For the text-containing cell, return its midpoint in [X, Y] coordinate format. 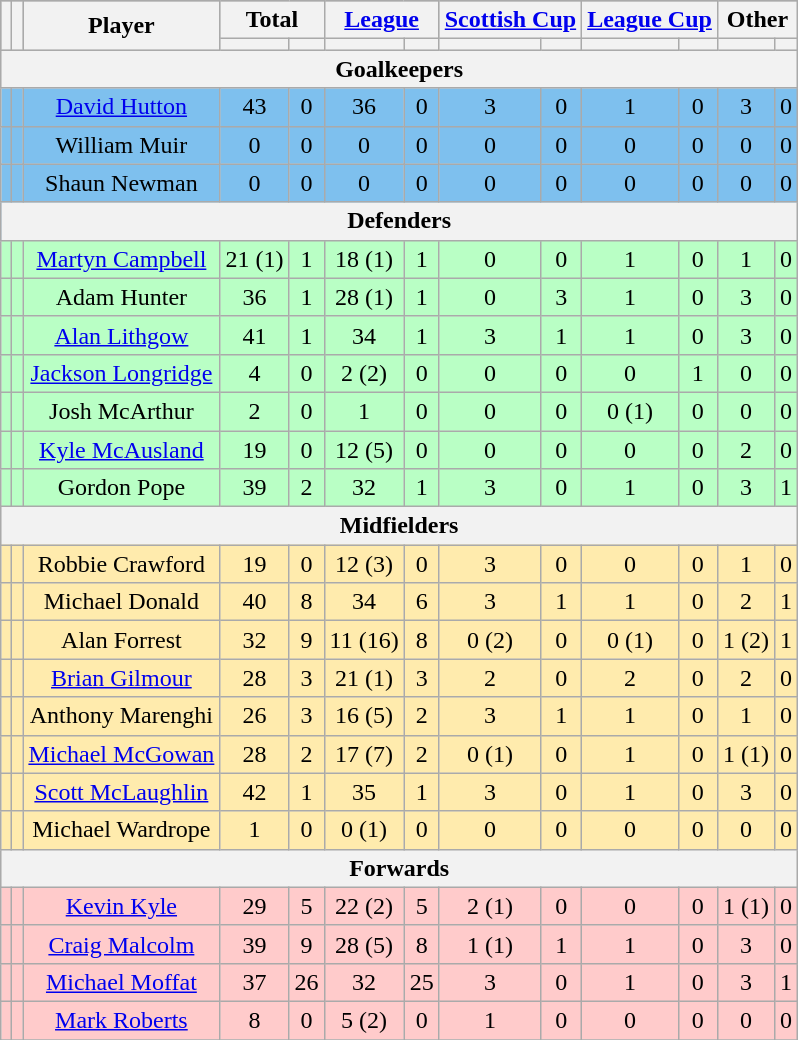
Scott McLaughlin [122, 792]
Michael Wardrope [122, 830]
Player [122, 26]
11 (16) [364, 640]
2 (1) [490, 906]
6 [422, 602]
League [382, 20]
29 [254, 906]
17 (7) [364, 754]
16 (5) [364, 716]
42 [254, 792]
Brian Gilmour [122, 678]
Goalkeepers [400, 69]
Michael McGowan [122, 754]
Jackson Longridge [122, 373]
Scottish Cup [510, 20]
1 (2) [746, 640]
25 [422, 982]
Michael Donald [122, 602]
Anthony Marenghi [122, 716]
Alan Lithgow [122, 335]
12 (5) [364, 449]
Martyn Campbell [122, 259]
41 [254, 335]
37 [254, 982]
28 (1) [364, 297]
William Muir [122, 145]
Alan Forrest [122, 640]
Midfielders [400, 526]
Robbie Crawford [122, 564]
5 (2) [364, 1020]
Other [757, 20]
2 (2) [364, 373]
18 (1) [364, 259]
Adam Hunter [122, 297]
28 (5) [364, 944]
Gordon Pope [122, 488]
Kevin Kyle [122, 906]
12 (3) [364, 564]
35 [364, 792]
40 [254, 602]
43 [254, 107]
Forwards [400, 868]
Shaun Newman [122, 183]
Total [272, 20]
4 [254, 373]
Kyle McAusland [122, 449]
0 (2) [490, 640]
22 (2) [364, 906]
Mark Roberts [122, 1020]
Michael Moffat [122, 982]
David Hutton [122, 107]
Craig Malcolm [122, 944]
Defenders [400, 221]
League Cup [650, 20]
Josh McArthur [122, 411]
